Extract the [x, y] coordinate from the center of the cell holding the provided text.  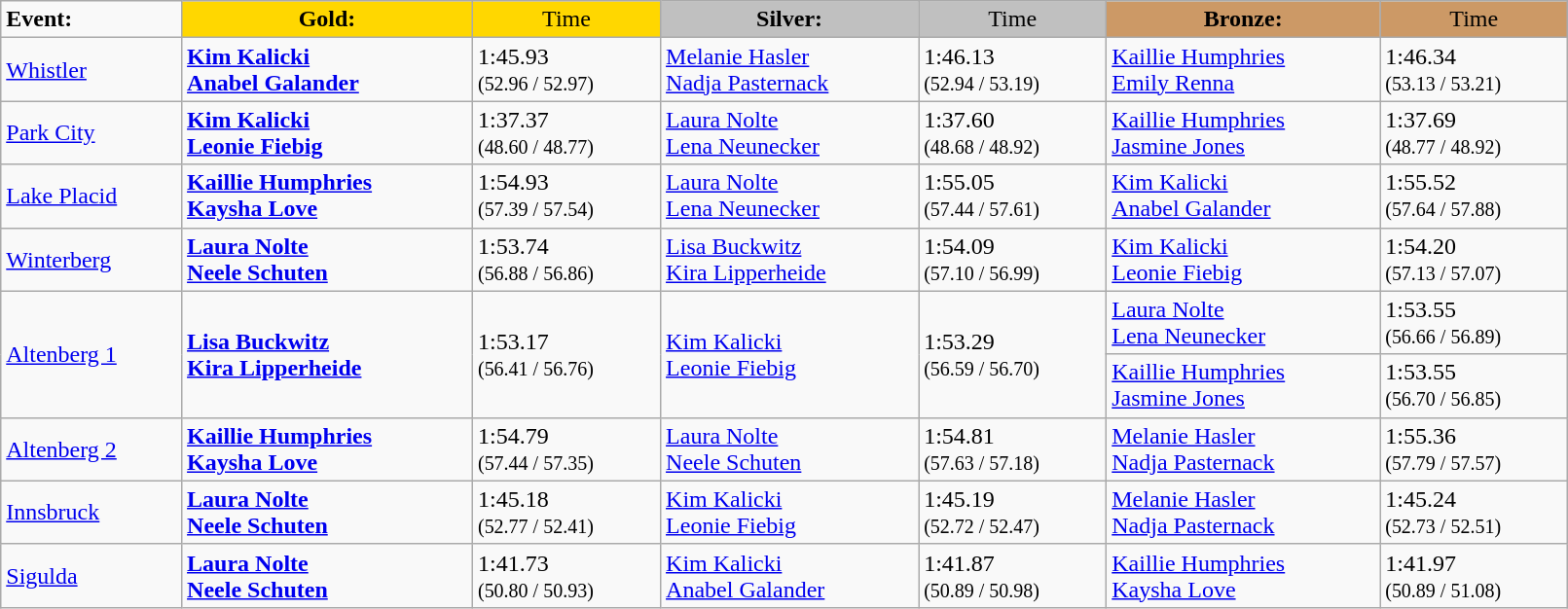
1:53.17(56.41 / 56.76) [566, 354]
1:53.55(56.70 / 56.85) [1474, 385]
Whistler [91, 70]
1:41.97(50.89 / 51.08) [1474, 576]
1:55.52(57.64 / 57.88) [1474, 197]
1:54.79(57.44 / 57.35) [566, 449]
Kaillie HumphriesEmily Renna [1244, 70]
1:41.87(50.89 / 50.98) [1012, 576]
1:54.93(57.39 / 57.54) [566, 197]
Sigulda [91, 576]
1:54.81(57.63 / 57.18) [1012, 449]
1:41.73(50.80 / 50.93) [566, 576]
1:53.55(56.66 / 56.89) [1474, 323]
1:37.37(48.60 / 48.77) [566, 132]
1:53.74(56.88 / 56.86) [566, 259]
1:37.69(48.77 / 48.92) [1474, 132]
1:53.29(56.59 / 56.70) [1012, 354]
1:46.13(52.94 / 53.19) [1012, 70]
1:46.34(53.13 / 53.21) [1474, 70]
Innsbruck [91, 512]
Altenberg 1 [91, 354]
1:45.18(52.77 / 52.41) [566, 512]
Winterberg [91, 259]
1:54.20(57.13 / 57.07) [1474, 259]
Bronze: [1244, 19]
1:55.36(57.79 / 57.57) [1474, 449]
1:55.05(57.44 / 57.61) [1012, 197]
Altenberg 2 [91, 449]
1:54.09(57.10 / 56.99) [1012, 259]
Event: [91, 19]
1:37.60(48.68 / 48.92) [1012, 132]
Silver: [790, 19]
Lake Placid [91, 197]
Gold: [327, 19]
1:45.93(52.96 / 52.97) [566, 70]
1:45.19(52.72 / 52.47) [1012, 512]
Park City [91, 132]
1:45.24(52.73 / 52.51) [1474, 512]
